Return (X, Y) of the center of cell containing provided text 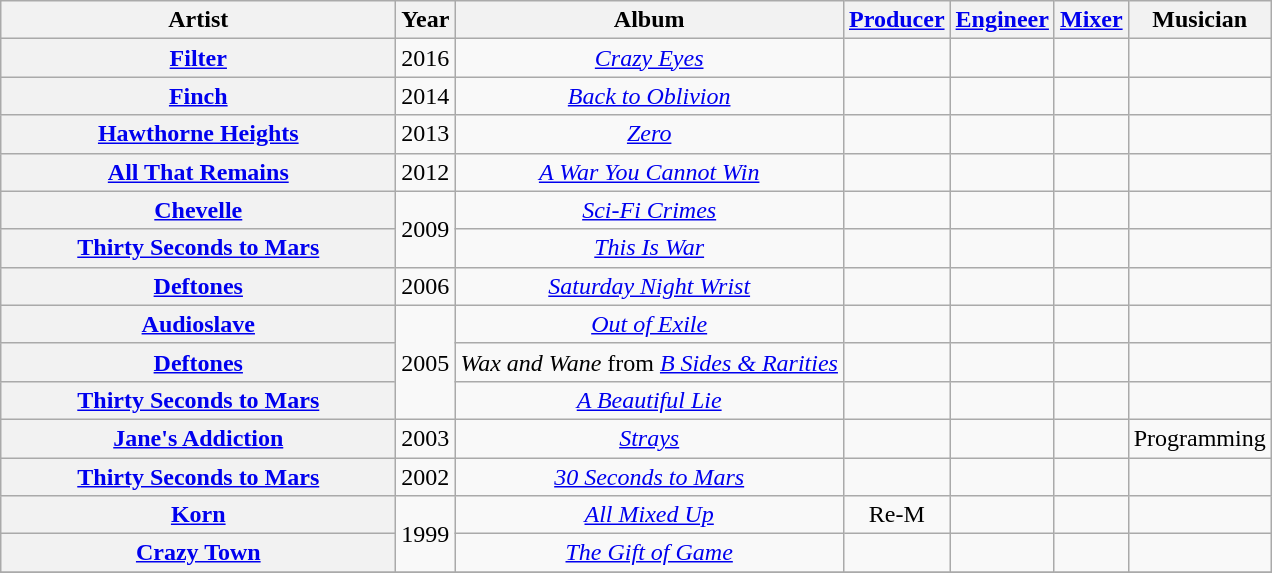
Finch (198, 96)
Hawthorne Heights (198, 134)
This Is War (650, 248)
All That Remains (198, 172)
Year (426, 20)
The Gift of Game (650, 553)
Filter (198, 58)
Zero (650, 134)
Mixer (1091, 20)
Album (650, 20)
2009 (426, 229)
2014 (426, 96)
2005 (426, 362)
Out of Exile (650, 324)
Korn (198, 515)
Crazy Town (198, 553)
2006 (426, 286)
2013 (426, 134)
Musician (1200, 20)
Wax and Wane from B Sides & Rarities (650, 362)
Chevelle (198, 210)
2002 (426, 477)
Saturday Night Wrist (650, 286)
2003 (426, 438)
Sci-Fi Crimes (650, 210)
Programming (1200, 438)
A War You Cannot Win (650, 172)
30 Seconds to Mars (650, 477)
Crazy Eyes (650, 58)
2012 (426, 172)
2016 (426, 58)
1999 (426, 534)
All Mixed Up (650, 515)
Strays (650, 438)
Producer (896, 20)
Back to Oblivion (650, 96)
Engineer (1002, 20)
Re-M (896, 515)
Audioslave (198, 324)
Jane's Addiction (198, 438)
Artist (198, 20)
A Beautiful Lie (650, 400)
